Extract the (x, y) coordinate from the center of the cell holding the provided text.  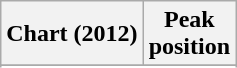
Chart (2012) (72, 34)
Peakposition (189, 34)
